Pinpoint the cell where the given text exists, returning its [X, Y] midpoint coordinate. 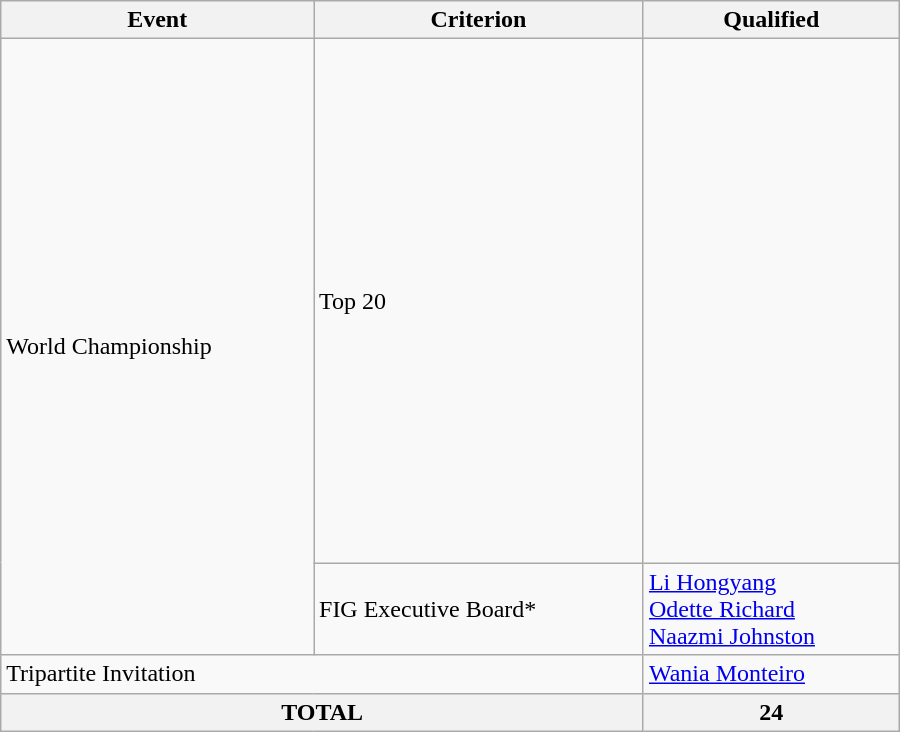
Li Hongyang Odette Richard Naazmi Johnston [771, 609]
Top 20 [479, 301]
World Championship [158, 347]
Criterion [479, 20]
24 [771, 712]
Tripartite Invitation [322, 674]
Wania Monteiro [771, 674]
Qualified [771, 20]
FIG Executive Board* [479, 609]
Event [158, 20]
TOTAL [322, 712]
